Capture the cell that displays the provided text and extract its [X, Y] central coordinate. 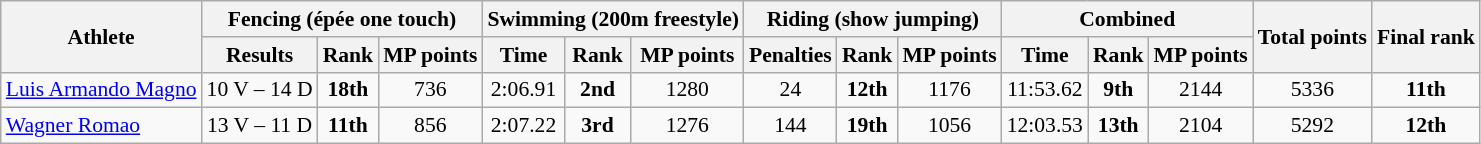
5292 [1312, 126]
24 [790, 90]
11:53.62 [1045, 90]
2nd [598, 90]
1056 [949, 126]
1280 [687, 90]
2144 [1201, 90]
13th [1118, 126]
9th [1118, 90]
Fencing (épée one touch) [342, 19]
13 V – 11 D [260, 126]
Swimming (200m freestyle) [613, 19]
3rd [598, 126]
Riding (show jumping) [873, 19]
Penalties [790, 55]
2:07.22 [523, 126]
736 [430, 90]
Final rank [1426, 36]
1176 [949, 90]
2104 [1201, 126]
18th [348, 90]
5336 [1312, 90]
10 V – 14 D [260, 90]
Total points [1312, 36]
19th [868, 126]
Athlete [102, 36]
1276 [687, 126]
Results [260, 55]
12:03.53 [1045, 126]
Combined [1128, 19]
856 [430, 126]
Wagner Romao [102, 126]
Luis Armando Magno [102, 90]
2:06.91 [523, 90]
144 [790, 126]
